Extract the [X, Y] coordinate from the center of the cell holding the provided text.  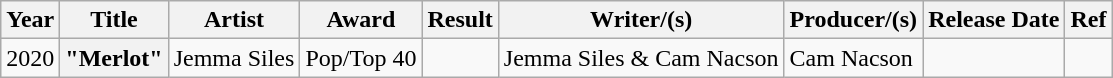
Writer/(s) [641, 20]
Title [114, 20]
Artist [234, 20]
Producer/(s) [854, 20]
Pop/Top 40 [361, 58]
Result [460, 20]
Jemma Siles & Cam Nacson [641, 58]
Year [30, 20]
"Merlot" [114, 58]
Award [361, 20]
2020 [30, 58]
Release Date [994, 20]
Cam Nacson [854, 58]
Jemma Siles [234, 58]
Ref [1088, 20]
